Detect which cell encompasses the target text, then output its [X, Y] center coordinate. 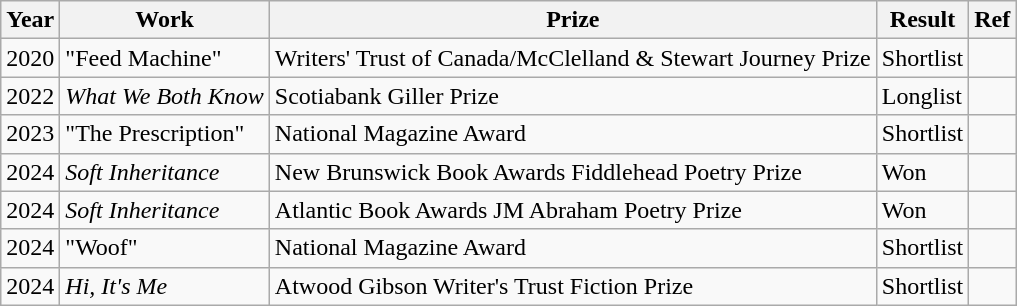
"The Prescription" [165, 134]
2022 [30, 96]
Writers' Trust of Canada/McClelland & Stewart Journey Prize [572, 58]
Hi, It's Me [165, 286]
Year [30, 20]
"Woof" [165, 248]
Result [922, 20]
Atwood Gibson Writer's Trust Fiction Prize [572, 286]
Longlist [922, 96]
Prize [572, 20]
What We Both Know [165, 96]
Work [165, 20]
2020 [30, 58]
Scotiabank Giller Prize [572, 96]
New Brunswick Book Awards Fiddlehead Poetry Prize [572, 172]
Atlantic Book Awards JM Abraham Poetry Prize [572, 210]
Ref [992, 20]
"Feed Machine" [165, 58]
2023 [30, 134]
